Identify which cell holds the provided text, then report its (x, y) central coordinate. 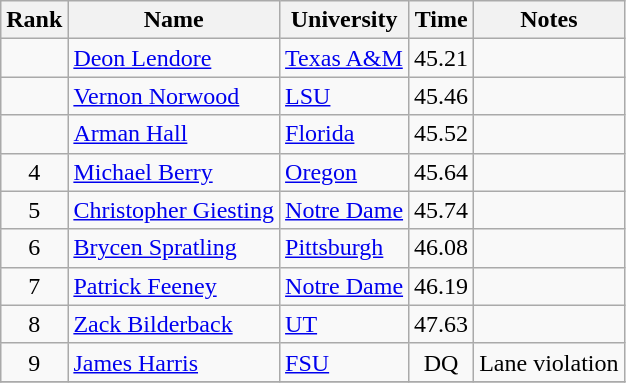
6 (34, 248)
LSU (344, 96)
Rank (34, 20)
45.46 (442, 96)
Arman Hall (174, 134)
46.08 (442, 248)
Lane violation (549, 362)
5 (34, 210)
9 (34, 362)
7 (34, 286)
45.64 (442, 172)
Pittsburgh (344, 248)
45.74 (442, 210)
Name (174, 20)
Florida (344, 134)
Brycen Spratling (174, 248)
FSU (344, 362)
47.63 (442, 324)
Christopher Giesting (174, 210)
University (344, 20)
UT (344, 324)
45.21 (442, 58)
Michael Berry (174, 172)
Zack Bilderback (174, 324)
4 (34, 172)
Texas A&M (344, 58)
46.19 (442, 286)
Patrick Feeney (174, 286)
Time (442, 20)
Oregon (344, 172)
DQ (442, 362)
Notes (549, 20)
45.52 (442, 134)
Deon Lendore (174, 58)
James Harris (174, 362)
8 (34, 324)
Vernon Norwood (174, 96)
